Detect which cell encompasses the target text, then output its (x, y) center coordinate. 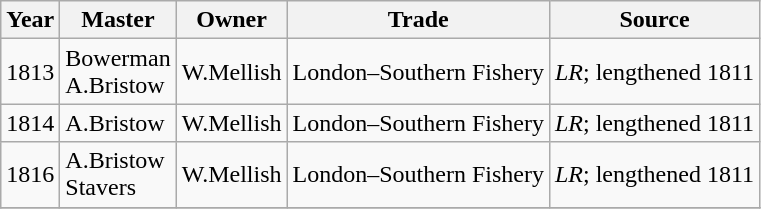
A.BristowStavers (118, 174)
Trade (418, 20)
1816 (30, 174)
1814 (30, 123)
1813 (30, 72)
A.Bristow (118, 123)
Master (118, 20)
Source (654, 20)
Year (30, 20)
Owner (232, 20)
BowermanA.Bristow (118, 72)
